Return (X, Y) of the center of cell containing provided text 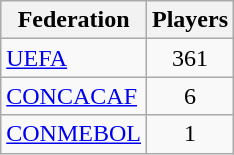
Players (190, 20)
Federation (74, 20)
6 (190, 96)
1 (190, 134)
CONCACAF (74, 96)
361 (190, 58)
CONMEBOL (74, 134)
UEFA (74, 58)
